Find where the given text appears and provide that cell's center as [X, Y] coordinate. 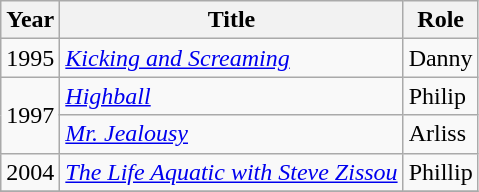
Philip [440, 96]
Kicking and Screaming [232, 58]
The Life Aquatic with Steve Zissou [232, 172]
Role [440, 20]
2004 [30, 172]
1995 [30, 58]
Phillip [440, 172]
Highball [232, 96]
Danny [440, 58]
Title [232, 20]
Year [30, 20]
1997 [30, 115]
Arliss [440, 134]
Mr. Jealousy [232, 134]
